Provide the (x, y) coordinate of the cell's center where the given text is located.  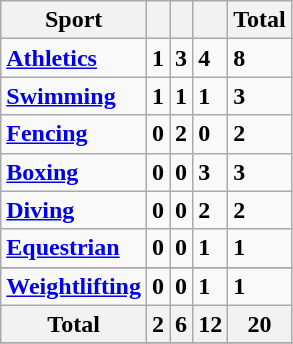
Boxing (74, 172)
6 (182, 324)
4 (210, 58)
Athletics (74, 58)
Fencing (74, 134)
12 (210, 324)
Equestrian (74, 248)
8 (260, 58)
Diving (74, 210)
Swimming (74, 96)
Sport (74, 20)
20 (260, 324)
Weightlifting (74, 286)
